Pinpoint the cell where the given text exists, returning its [X, Y] midpoint coordinate. 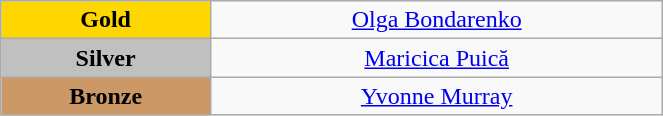
Maricica Puică [436, 58]
Yvonne Murray [436, 96]
Silver [106, 58]
Gold [106, 20]
Bronze [106, 96]
Olga Bondarenko [436, 20]
